Return (x, y) of the center of cell containing provided text 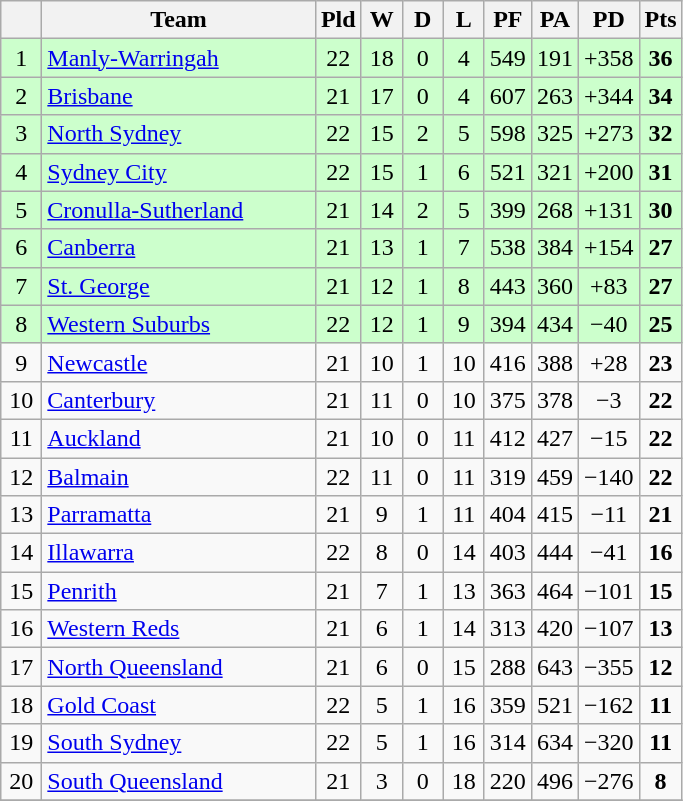
North Sydney (179, 134)
20 (22, 781)
31 (660, 172)
319 (508, 477)
Penrith (179, 591)
PD (608, 20)
19 (22, 743)
443 (508, 286)
+358 (608, 58)
394 (508, 324)
D (422, 20)
399 (508, 210)
Auckland (179, 438)
Manly-Warringah (179, 58)
−107 (608, 629)
444 (554, 553)
South Sydney (179, 743)
Western Reds (179, 629)
191 (554, 58)
415 (554, 515)
Sydney City (179, 172)
34 (660, 96)
325 (554, 134)
Canberra (179, 248)
+83 (608, 286)
South Queensland (179, 781)
Brisbane (179, 96)
W (382, 20)
359 (508, 705)
−355 (608, 667)
375 (508, 400)
−162 (608, 705)
321 (554, 172)
Newcastle (179, 362)
+344 (608, 96)
313 (508, 629)
Team (179, 20)
598 (508, 134)
268 (554, 210)
314 (508, 743)
388 (554, 362)
−101 (608, 591)
403 (508, 553)
416 (508, 362)
Gold Coast (179, 705)
+28 (608, 362)
−11 (608, 515)
Illawarra (179, 553)
−320 (608, 743)
643 (554, 667)
607 (508, 96)
−41 (608, 553)
434 (554, 324)
St. George (179, 286)
30 (660, 210)
459 (554, 477)
Balmain (179, 477)
PA (554, 20)
32 (660, 134)
+273 (608, 134)
−40 (608, 324)
404 (508, 515)
−140 (608, 477)
538 (508, 248)
412 (508, 438)
378 (554, 400)
PF (508, 20)
L (464, 20)
Pts (660, 20)
549 (508, 58)
25 (660, 324)
36 (660, 58)
+200 (608, 172)
360 (554, 286)
496 (554, 781)
+154 (608, 248)
384 (554, 248)
23 (660, 362)
Parramatta (179, 515)
464 (554, 591)
North Queensland (179, 667)
Western Suburbs (179, 324)
Cronulla-Sutherland (179, 210)
288 (508, 667)
−3 (608, 400)
Canterbury (179, 400)
634 (554, 743)
420 (554, 629)
−276 (608, 781)
+131 (608, 210)
−15 (608, 438)
363 (508, 591)
427 (554, 438)
Pld (338, 20)
220 (508, 781)
263 (554, 96)
